Output the (x, y) coordinate of the center of the cell containing the given text.  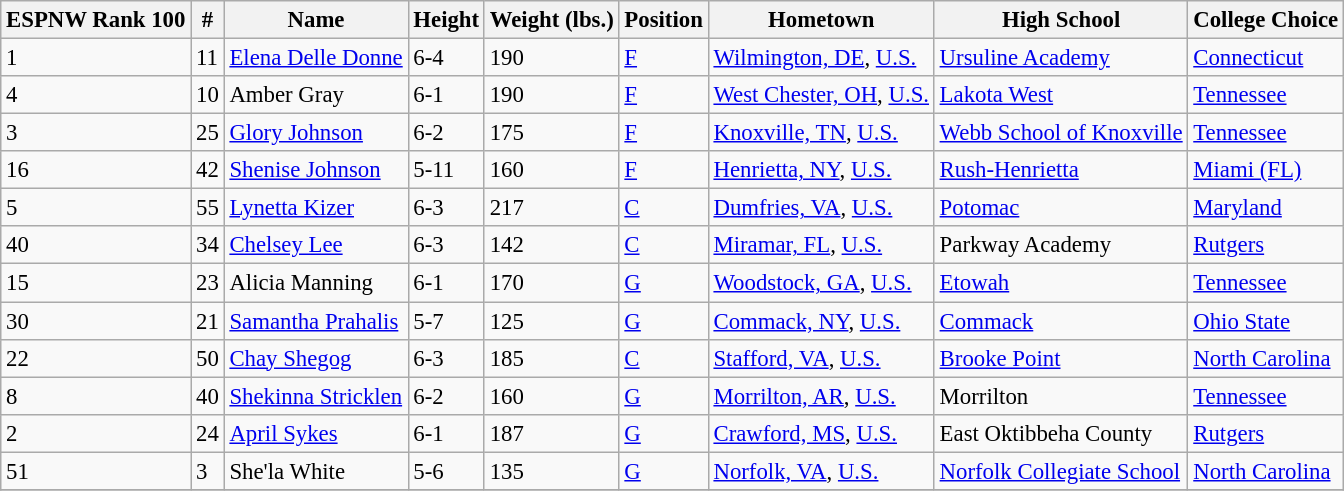
Amber Gray (316, 95)
55 (208, 208)
22 (96, 358)
Commack, NY, U.S. (821, 321)
34 (208, 245)
5-7 (446, 321)
Knoxville, TN, U.S. (821, 133)
185 (552, 358)
Connecticut (1266, 58)
Ursuline Academy (1061, 58)
8 (96, 396)
5-6 (446, 471)
Weight (lbs.) (552, 20)
21 (208, 321)
High School (1061, 20)
She'la White (316, 471)
Ohio State (1266, 321)
30 (96, 321)
11 (208, 58)
125 (552, 321)
Brooke Point (1061, 358)
West Chester, OH, U.S. (821, 95)
5 (96, 208)
175 (552, 133)
10 (208, 95)
24 (208, 433)
142 (552, 245)
Commack (1061, 321)
College Choice (1266, 20)
1 (96, 58)
Parkway Academy (1061, 245)
Dumfries, VA, U.S. (821, 208)
170 (552, 283)
51 (96, 471)
Alicia Manning (316, 283)
4 (96, 95)
Position (664, 20)
ESPNW Rank 100 (96, 20)
Henrietta, NY, U.S. (821, 170)
Morrilton, AR, U.S. (821, 396)
East Oktibbeha County (1061, 433)
6-4 (446, 58)
Potomac (1061, 208)
16 (96, 170)
Name (316, 20)
23 (208, 283)
Elena Delle Donne (316, 58)
Webb School of Knoxville (1061, 133)
Maryland (1266, 208)
April Sykes (316, 433)
Woodstock, GA, U.S. (821, 283)
Lynetta Kizer (316, 208)
Wilmington, DE, U.S. (821, 58)
Shekinna Stricklen (316, 396)
Samantha Prahalis (316, 321)
2 (96, 433)
Rush-Henrietta (1061, 170)
42 (208, 170)
Norfolk Collegiate School (1061, 471)
Etowah (1061, 283)
Shenise Johnson (316, 170)
217 (552, 208)
Lakota West (1061, 95)
Hometown (821, 20)
Norfolk, VA, U.S. (821, 471)
Morrilton (1061, 396)
135 (552, 471)
# (208, 20)
Crawford, MS, U.S. (821, 433)
50 (208, 358)
Stafford, VA, U.S. (821, 358)
25 (208, 133)
Miami (FL) (1266, 170)
Glory Johnson (316, 133)
Chelsey Lee (316, 245)
5-11 (446, 170)
Chay Shegog (316, 358)
15 (96, 283)
Height (446, 20)
187 (552, 433)
Miramar, FL, U.S. (821, 245)
